Detect which cell encompasses the target text, then output its (X, Y) center coordinate. 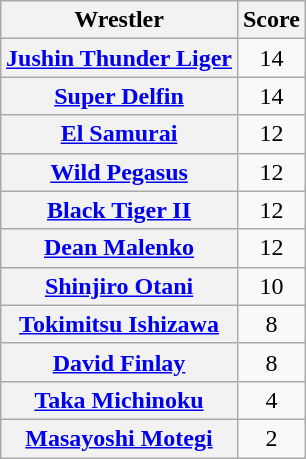
Black Tiger II (120, 210)
Taka Michinoku (120, 400)
2 (271, 438)
10 (271, 286)
Score (271, 20)
Jushin Thunder Liger (120, 58)
Super Delfin (120, 96)
Masayoshi Motegi (120, 438)
David Finlay (120, 362)
Wrestler (120, 20)
Shinjiro Otani (120, 286)
El Samurai (120, 134)
Wild Pegasus (120, 172)
Tokimitsu Ishizawa (120, 324)
4 (271, 400)
Dean Malenko (120, 248)
